Locate the cell with the specified text and output its (X, Y) center coordinate. 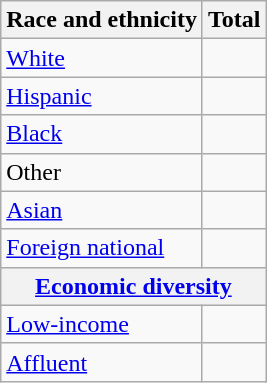
Race and ethnicity (102, 20)
Black (102, 134)
Other (102, 172)
Low-income (102, 324)
Foreign national (102, 248)
Hispanic (102, 96)
Affluent (102, 362)
White (102, 58)
Asian (102, 210)
Economic diversity (134, 286)
Total (234, 20)
